Provide the (x, y) coordinate of the cell's center where the given text is located.  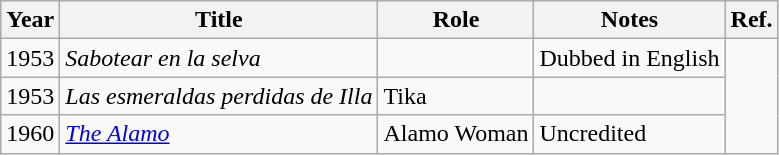
Notes (630, 20)
Uncredited (630, 134)
Role (456, 20)
Alamo Woman (456, 134)
Ref. (752, 20)
Dubbed in English (630, 58)
Las esmeraldas perdidas de Illa (219, 96)
Tika (456, 96)
1960 (30, 134)
Title (219, 20)
The Alamo (219, 134)
Year (30, 20)
Sabotear en la selva (219, 58)
